From the cell containing the given text, extract its center point as [x, y] coordinate. 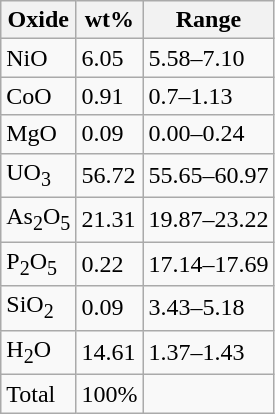
UO3 [38, 175]
19.87–23.22 [208, 219]
MgO [38, 134]
14.61 [110, 352]
6.05 [110, 58]
Oxide [38, 20]
100% [110, 394]
0.91 [110, 96]
P2O5 [38, 264]
1.37–1.43 [208, 352]
55.65–60.97 [208, 175]
56.72 [110, 175]
Range [208, 20]
3.43–5.18 [208, 308]
Total [38, 394]
NiO [38, 58]
0.7–1.13 [208, 96]
0.22 [110, 264]
CoO [38, 96]
SiO2 [38, 308]
5.58–7.10 [208, 58]
17.14–17.69 [208, 264]
0.00–0.24 [208, 134]
H2O [38, 352]
wt% [110, 20]
21.31 [110, 219]
As2O5 [38, 219]
